Output the (x, y) coordinate of the center of the cell containing the given text.  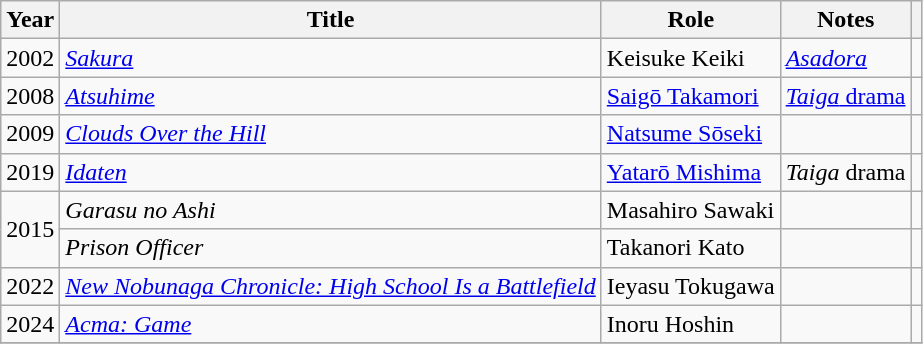
Title (330, 20)
Sakura (330, 58)
Year (30, 20)
2008 (30, 96)
2015 (30, 229)
Ieyasu Tokugawa (690, 286)
Asadora (846, 58)
2009 (30, 134)
Masahiro Sawaki (690, 210)
Notes (846, 20)
Atsuhime (330, 96)
Keisuke Keiki (690, 58)
Natsume Sōseki (690, 134)
2022 (30, 286)
2019 (30, 172)
Takanori Kato (690, 248)
Yatarō Mishima (690, 172)
Inoru Hoshin (690, 324)
Prison Officer (330, 248)
Saigō Takamori (690, 96)
Idaten (330, 172)
2002 (30, 58)
Clouds Over the Hill (330, 134)
New Nobunaga Chronicle: High School Is a Battlefield (330, 286)
2024 (30, 324)
Acma: Game (330, 324)
Garasu no Ashi (330, 210)
Role (690, 20)
